Capture the cell that displays the provided text and extract its [X, Y] central coordinate. 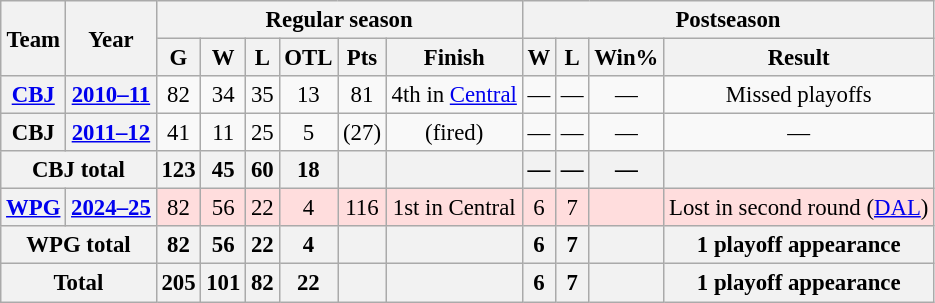
60 [262, 170]
Total [78, 283]
2011–12 [111, 133]
2024–25 [111, 208]
WPG [34, 208]
45 [224, 170]
Postseason [728, 20]
4th in Central [454, 95]
18 [308, 170]
25 [262, 133]
Regular season [339, 20]
35 [262, 95]
101 [224, 283]
123 [178, 170]
116 [362, 208]
OTL [308, 58]
Team [34, 38]
(fired) [454, 133]
11 [224, 133]
34 [224, 95]
CBJ total [78, 170]
5 [308, 133]
13 [308, 95]
Win% [626, 58]
G [178, 58]
Result [799, 58]
Year [111, 38]
2010–11 [111, 95]
Finish [454, 58]
(27) [362, 133]
Pts [362, 58]
1st in Central [454, 208]
41 [178, 133]
Missed playoffs [799, 95]
WPG total [78, 245]
Lost in second round (DAL) [799, 208]
81 [362, 95]
205 [178, 283]
